Return the [x, y] coordinate for the center point of the cell that contains the specified text.  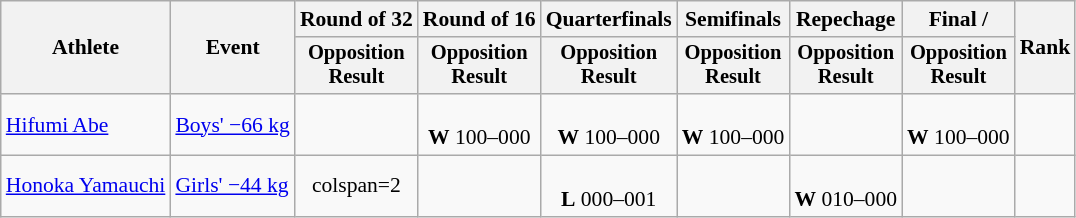
Girls' −44 kg [232, 186]
Event [232, 48]
Boys' −66 kg [232, 124]
Round of 32 [356, 19]
Final / [958, 19]
Athlete [86, 48]
Repechage [846, 19]
Quarterfinals [609, 19]
L 000–001 [609, 186]
Semifinals [734, 19]
colspan=2 [356, 186]
Honoka Yamauchi [86, 186]
Rank [1046, 48]
Round of 16 [480, 19]
W 010–000 [846, 186]
Hifumi Abe [86, 124]
